Extract the (X, Y) coordinate from the center of the cell holding the provided text.  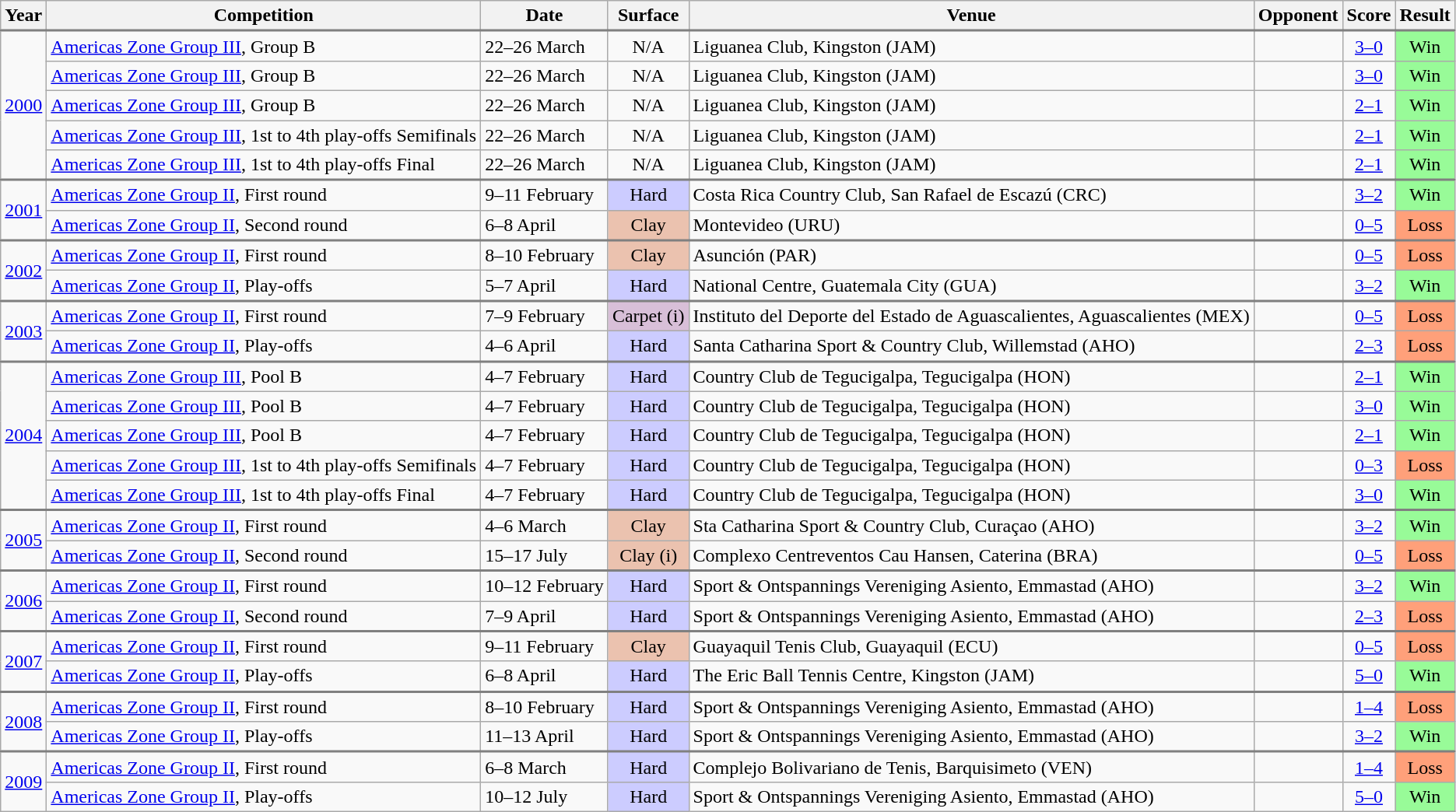
7–9 February (545, 316)
Complexo Centreventos Cau Hansen, Caterina (BRA) (971, 555)
5–7 April (545, 286)
2004 (23, 436)
7–9 April (545, 616)
2008 (23, 722)
Date (545, 16)
Year (23, 16)
Santa Catharina Sport & Country Club, Willemstad (AHO) (971, 345)
11–13 April (545, 737)
Costa Rica Country Club, San Rafael de Escazú (CRC) (971, 194)
6–8 March (545, 767)
0–3 (1369, 465)
Score (1369, 16)
Clay (i) (648, 555)
15–17 July (545, 555)
Complejo Bolivariano de Tenis, Barquisimeto (VEN) (971, 767)
Opponent (1298, 16)
2005 (23, 541)
Competition (264, 16)
2006 (23, 601)
2002 (23, 271)
Guayaquil Tenis Club, Guayaquil (ECU) (971, 646)
Carpet (i) (648, 316)
4–6 April (545, 345)
2000 (23, 106)
10–12 February (545, 586)
Result (1425, 16)
Sta Catharina Sport & Country Club, Curaçao (AHO) (971, 526)
2007 (23, 661)
2001 (23, 210)
2003 (23, 331)
Venue (971, 16)
10–12 July (545, 796)
4–6 March (545, 526)
Montevideo (URU) (971, 226)
The Eric Ball Tennis Centre, Kingston (JAM) (971, 677)
2009 (23, 782)
Asunción (PAR) (971, 255)
Surface (648, 16)
Instituto del Deporte del Estado de Aguascalientes, Aguascalientes (MEX) (971, 316)
National Centre, Guatemala City (GUA) (971, 286)
